Provide the (x, y) coordinate of the cell's center where the given text is located.  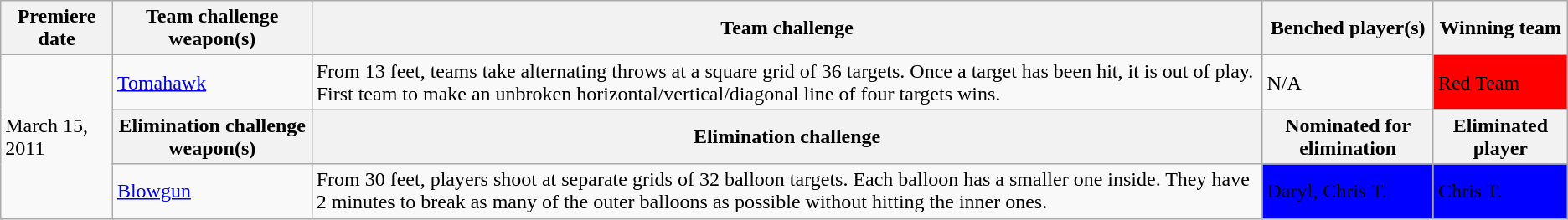
Eliminated player (1500, 137)
Benched player(s) (1348, 28)
Premiere date (57, 28)
Winning team (1500, 28)
Tomahawk (212, 82)
Nominated for elimination (1348, 137)
Chris T. (1500, 191)
March 15, 2011 (57, 137)
Elimination challenge (787, 137)
Daryl, Chris T. (1348, 191)
N/A (1348, 82)
Elimination challenge weapon(s) (212, 137)
Team challenge weapon(s) (212, 28)
Team challenge (787, 28)
Blowgun (212, 191)
Red Team (1500, 82)
